Capture the cell that displays the provided text and extract its (x, y) central coordinate. 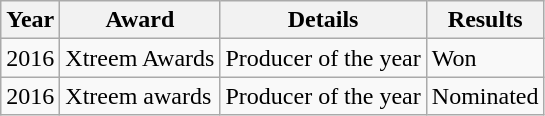
Award (140, 20)
Xtreem awards (140, 96)
Year (30, 20)
Results (485, 20)
Details (323, 20)
Xtreem Awards (140, 58)
Won (485, 58)
Nominated (485, 96)
